Pinpoint the cell where the given text exists, returning its [x, y] midpoint coordinate. 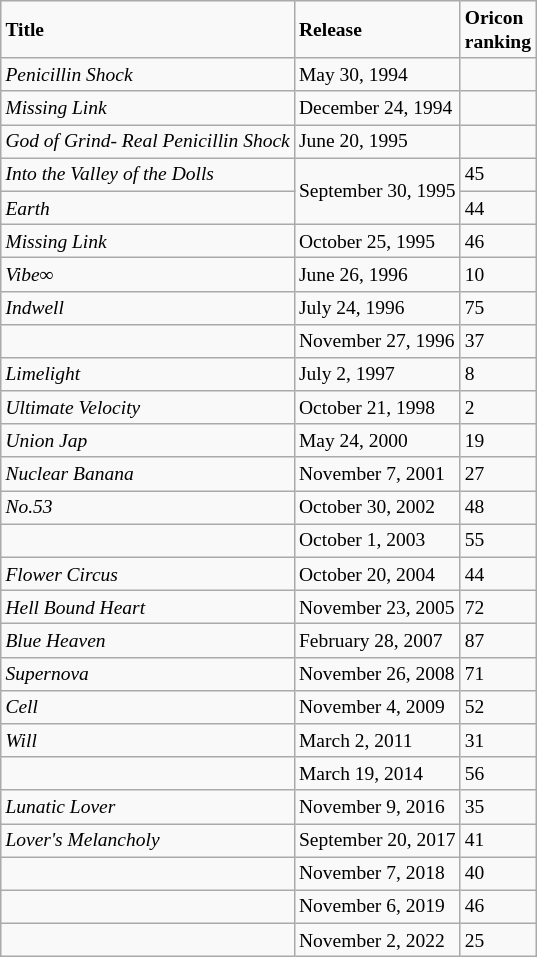
October 1, 2003 [377, 540]
November 2, 2022 [377, 940]
June 26, 1996 [377, 274]
Will [148, 740]
November 7, 2018 [377, 874]
45 [498, 174]
56 [498, 774]
Nuclear Banana [148, 474]
Blue Heaven [148, 640]
31 [498, 740]
September 20, 2017 [377, 840]
27 [498, 474]
25 [498, 940]
November 27, 1996 [377, 340]
75 [498, 308]
41 [498, 840]
November 26, 2008 [377, 674]
Cell [148, 706]
No.53 [148, 508]
November 7, 2001 [377, 474]
October 30, 2002 [377, 508]
Release [377, 30]
8 [498, 374]
May 24, 2000 [377, 440]
55 [498, 540]
Hell Bound Heart [148, 608]
Into the Valley of the Dolls [148, 174]
March 2, 2011 [377, 740]
Vibe∞ [148, 274]
November 9, 2016 [377, 806]
2 [498, 408]
72 [498, 608]
July 24, 1996 [377, 308]
Oriconranking [498, 30]
Supernova [148, 674]
God of Grind- Real Penicillin Shock [148, 142]
10 [498, 274]
Ultimate Velocity [148, 408]
September 30, 1995 [377, 192]
May 30, 1994 [377, 74]
Flower Circus [148, 574]
87 [498, 640]
March 19, 2014 [377, 774]
June 20, 1995 [377, 142]
November 23, 2005 [377, 608]
Penicillin Shock [148, 74]
October 20, 2004 [377, 574]
Title [148, 30]
February 28, 2007 [377, 640]
71 [498, 674]
Union Jap [148, 440]
Lover's Melancholy [148, 840]
37 [498, 340]
48 [498, 508]
Earth [148, 208]
July 2, 1997 [377, 374]
40 [498, 874]
November 6, 2019 [377, 906]
Lunatic Lover [148, 806]
Indwell [148, 308]
35 [498, 806]
19 [498, 440]
October 21, 1998 [377, 408]
November 4, 2009 [377, 706]
52 [498, 706]
Limelight [148, 374]
October 25, 1995 [377, 240]
December 24, 1994 [377, 108]
